For the text-containing cell, return its midpoint in [X, Y] coordinate format. 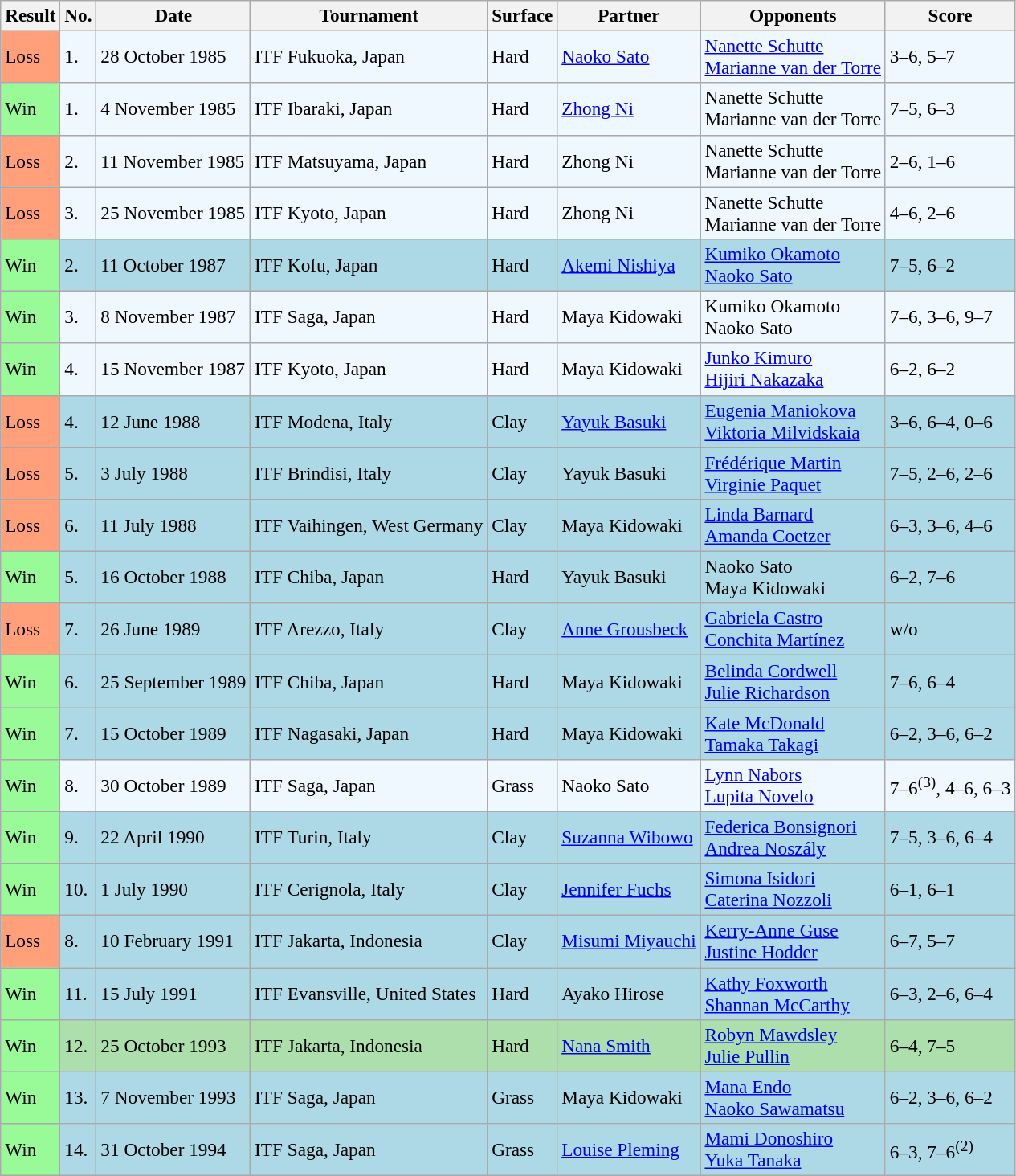
16 October 1988 [173, 577]
3–6, 5–7 [949, 56]
Federica Bonsignori Andrea Noszály [793, 837]
9. [79, 837]
ITF Fukuoka, Japan [369, 56]
Tournament [369, 15]
ITF Cerignola, Italy [369, 890]
Jennifer Fuchs [629, 890]
ITF Arezzo, Italy [369, 630]
Akemi Nishiya [629, 265]
7–6, 3–6, 9–7 [949, 316]
ITF Evansville, United States [369, 993]
3–6, 6–4, 0–6 [949, 421]
7–5, 2–6, 2–6 [949, 472]
7–5, 6–2 [949, 265]
Misumi Miyauchi [629, 941]
6–7, 5–7 [949, 941]
Kerry-Anne Guse Justine Hodder [793, 941]
11 October 1987 [173, 265]
7–6(3), 4–6, 6–3 [949, 786]
6–2, 6–2 [949, 370]
w/o [949, 630]
10. [79, 890]
ITF Turin, Italy [369, 837]
ITF Nagasaki, Japan [369, 733]
25 November 1985 [173, 212]
Junko Kimuro Hijiri Nakazaka [793, 370]
Robyn Mawdsley Julie Pullin [793, 1046]
6–1, 6–1 [949, 890]
Mami Donoshiro Yuka Tanaka [793, 1149]
25 October 1993 [173, 1046]
15 November 1987 [173, 370]
7 November 1993 [173, 1097]
No. [79, 15]
10 February 1991 [173, 941]
7–5, 6–3 [949, 109]
Mana Endo Naoko Sawamatsu [793, 1097]
ITF Matsuyama, Japan [369, 161]
15 July 1991 [173, 993]
Anne Grousbeck [629, 630]
Suzanna Wibowo [629, 837]
8 November 1987 [173, 316]
Kathy Foxworth Shannan McCarthy [793, 993]
ITF Ibaraki, Japan [369, 109]
31 October 1994 [173, 1149]
14. [79, 1149]
6–2, 7–6 [949, 577]
Simona Isidori Caterina Nozzoli [793, 890]
Surface [522, 15]
Nana Smith [629, 1046]
Opponents [793, 15]
Gabriela Castro Conchita Martínez [793, 630]
Kate McDonald Tamaka Takagi [793, 733]
12 June 1988 [173, 421]
Ayako Hirose [629, 993]
Naoko Sato Maya Kidowaki [793, 577]
1 July 1990 [173, 890]
Score [949, 15]
12. [79, 1046]
6–3, 3–6, 4–6 [949, 525]
30 October 1989 [173, 786]
Partner [629, 15]
15 October 1989 [173, 733]
ITF Vaihingen, West Germany [369, 525]
2–6, 1–6 [949, 161]
ITF Kofu, Japan [369, 265]
7–6, 6–4 [949, 681]
3 July 1988 [173, 472]
ITF Brindisi, Italy [369, 472]
11. [79, 993]
Eugenia Maniokova Viktoria Milvidskaia [793, 421]
13. [79, 1097]
26 June 1989 [173, 630]
ITF Modena, Italy [369, 421]
4–6, 2–6 [949, 212]
Date [173, 15]
Belinda Cordwell Julie Richardson [793, 681]
22 April 1990 [173, 837]
4 November 1985 [173, 109]
28 October 1985 [173, 56]
6–4, 7–5 [949, 1046]
7–5, 3–6, 6–4 [949, 837]
Linda Barnard Amanda Coetzer [793, 525]
Louise Pleming [629, 1149]
Frédérique Martin Virginie Paquet [793, 472]
11 July 1988 [173, 525]
25 September 1989 [173, 681]
Lynn Nabors Lupita Novelo [793, 786]
Result [31, 15]
11 November 1985 [173, 161]
6–3, 7–6(2) [949, 1149]
6–3, 2–6, 6–4 [949, 993]
